Detect which cell encompasses the target text, then output its [X, Y] center coordinate. 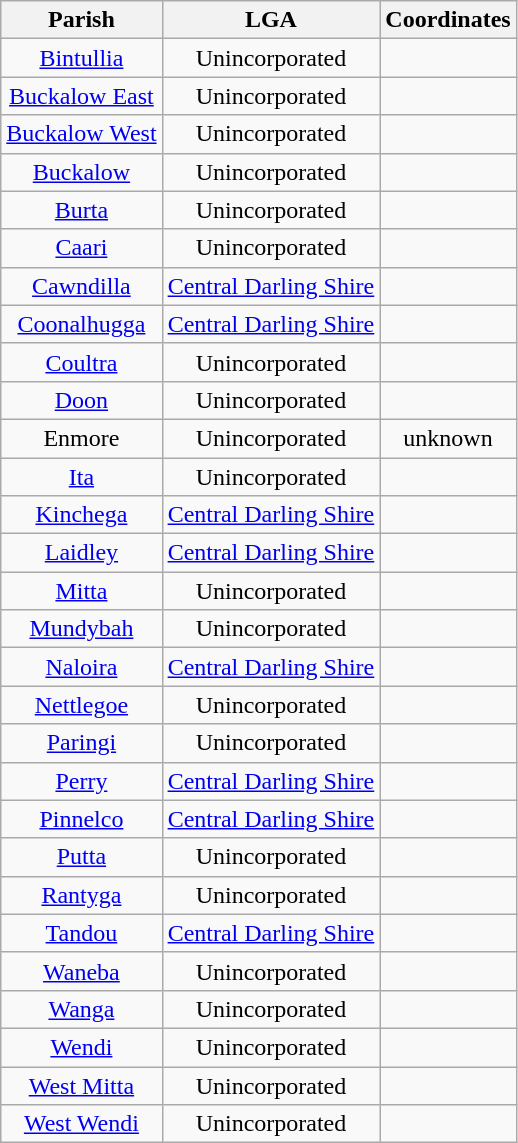
Burta [82, 210]
Mundybah [82, 629]
Coonalhugga [82, 324]
Perry [82, 781]
Mitta [82, 591]
Waneba [82, 971]
West Mitta [82, 1085]
West Wendi [82, 1124]
Naloira [82, 667]
Ita [82, 477]
Rantyga [82, 895]
Caari [82, 248]
Kinchega [82, 515]
Paringi [82, 743]
Doon [82, 400]
Buckalow East [82, 96]
Wanga [82, 1009]
Laidley [82, 553]
LGA [271, 20]
Putta [82, 857]
Nettlegoe [82, 705]
Cawndilla [82, 286]
Coultra [82, 362]
Buckalow West [82, 134]
Buckalow [82, 172]
Pinnelco [82, 819]
unknown [448, 438]
Coordinates [448, 20]
Enmore [82, 438]
Bintullia [82, 58]
Wendi [82, 1047]
Parish [82, 20]
Tandou [82, 933]
